Scan for the cell matching the given text and deliver its (x, y) coordinate at center. 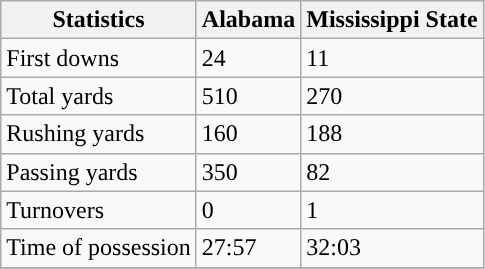
Rushing yards (99, 134)
0 (248, 210)
160 (248, 134)
188 (392, 134)
Statistics (99, 20)
1 (392, 210)
32:03 (392, 248)
350 (248, 172)
Time of possession (99, 248)
27:57 (248, 248)
510 (248, 96)
First downs (99, 58)
11 (392, 58)
Mississippi State (392, 20)
Alabama (248, 20)
270 (392, 96)
Total yards (99, 96)
Passing yards (99, 172)
24 (248, 58)
Turnovers (99, 210)
82 (392, 172)
